Determine the (X, Y) coordinate at the center of the cell enclosing the given text.  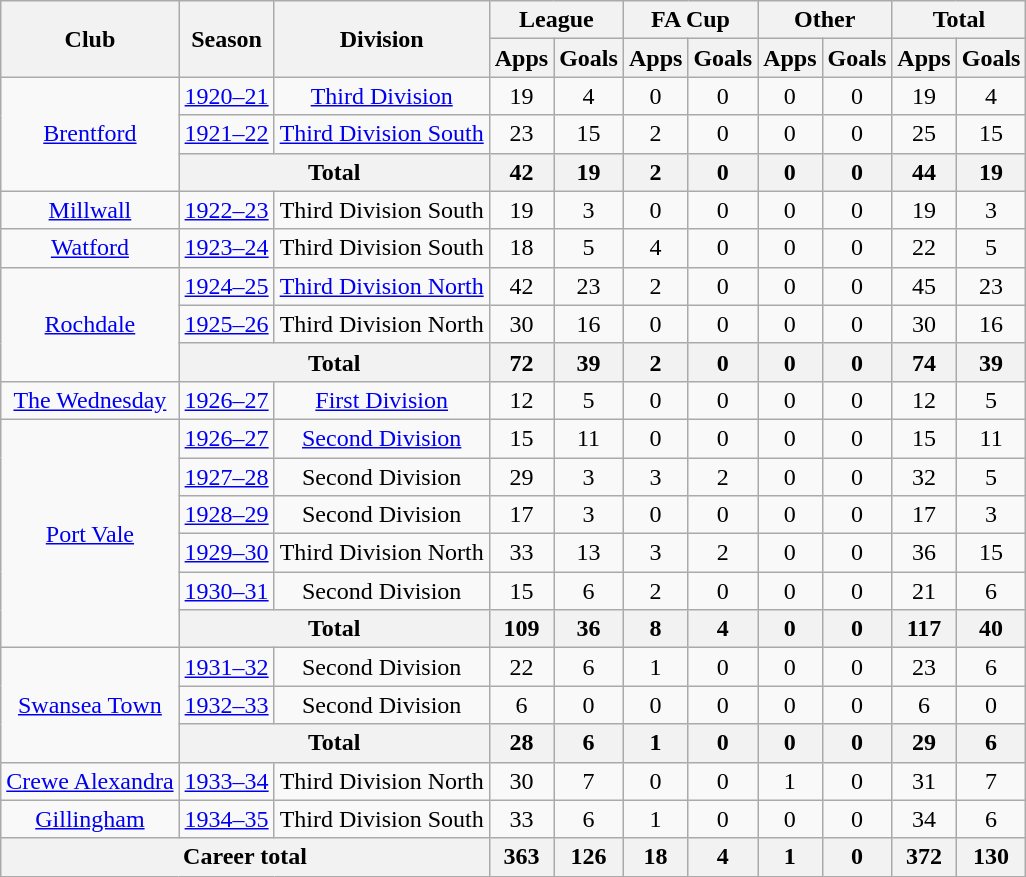
1932–33 (226, 705)
130 (991, 857)
21 (924, 591)
13 (589, 553)
Division (382, 39)
372 (924, 857)
40 (991, 629)
28 (521, 743)
126 (589, 857)
Club (90, 39)
1922–23 (226, 210)
1927–28 (226, 477)
Other (825, 20)
31 (924, 781)
8 (655, 629)
1930–31 (226, 591)
72 (521, 362)
74 (924, 362)
Port Vale (90, 533)
Third Division (382, 96)
Rochdale (90, 324)
1925–26 (226, 324)
1921–22 (226, 134)
34 (924, 819)
Crewe Alexandra (90, 781)
1928–29 (226, 515)
117 (924, 629)
363 (521, 857)
Millwall (90, 210)
1931–32 (226, 667)
1920–21 (226, 96)
The Wednesday (90, 400)
Watford (90, 248)
Brentford (90, 134)
Career total (245, 857)
32 (924, 477)
League (556, 20)
Season (226, 39)
Swansea Town (90, 705)
First Division (382, 400)
FA Cup (690, 20)
1929–30 (226, 553)
1934–35 (226, 819)
1933–34 (226, 781)
Gillingham (90, 819)
45 (924, 286)
44 (924, 172)
109 (521, 629)
1924–25 (226, 286)
1923–24 (226, 248)
25 (924, 134)
